Locate the cell with the specified text and output its (x, y) center coordinate. 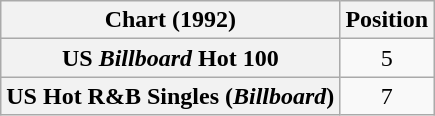
7 (387, 96)
5 (387, 58)
Chart (1992) (170, 20)
US Hot R&B Singles (Billboard) (170, 96)
Position (387, 20)
US Billboard Hot 100 (170, 58)
